Locate the cell with the specified text and output its (X, Y) center coordinate. 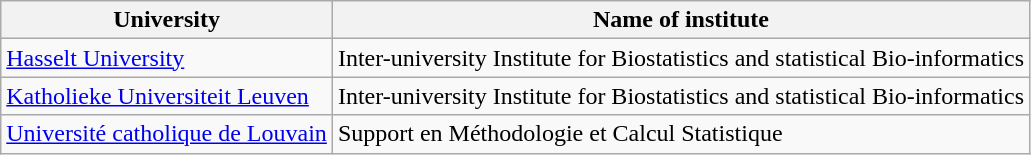
Hasselt University (167, 58)
Katholieke Universiteit Leuven (167, 96)
Name of institute (680, 20)
Université catholique de Louvain (167, 134)
University (167, 20)
Support en Méthodologie et Calcul Statistique (680, 134)
